Output the (x, y) coordinate of the center of the cell containing the given text.  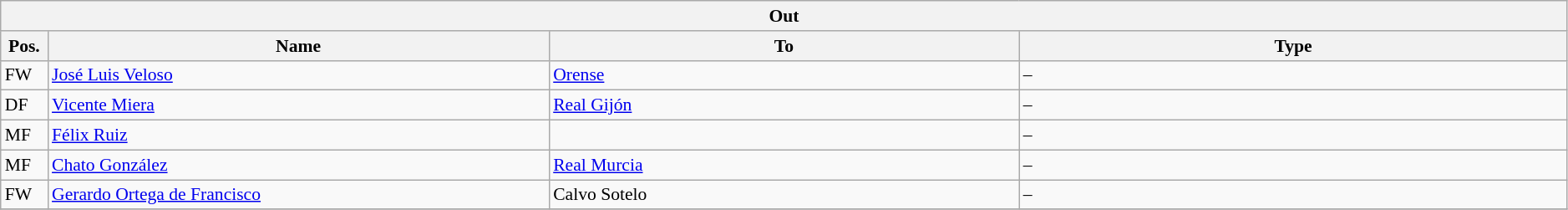
Calvo Sotelo (784, 195)
Pos. (24, 46)
DF (24, 105)
Out (784, 16)
Real Murcia (784, 165)
Félix Ruiz (298, 136)
Name (298, 46)
To (784, 46)
Vicente Miera (298, 105)
Chato González (298, 165)
Orense (784, 75)
José Luis Veloso (298, 75)
Type (1293, 46)
Real Gijón (784, 105)
Gerardo Ortega de Francisco (298, 195)
